Return [x, y] of the center of cell containing provided text 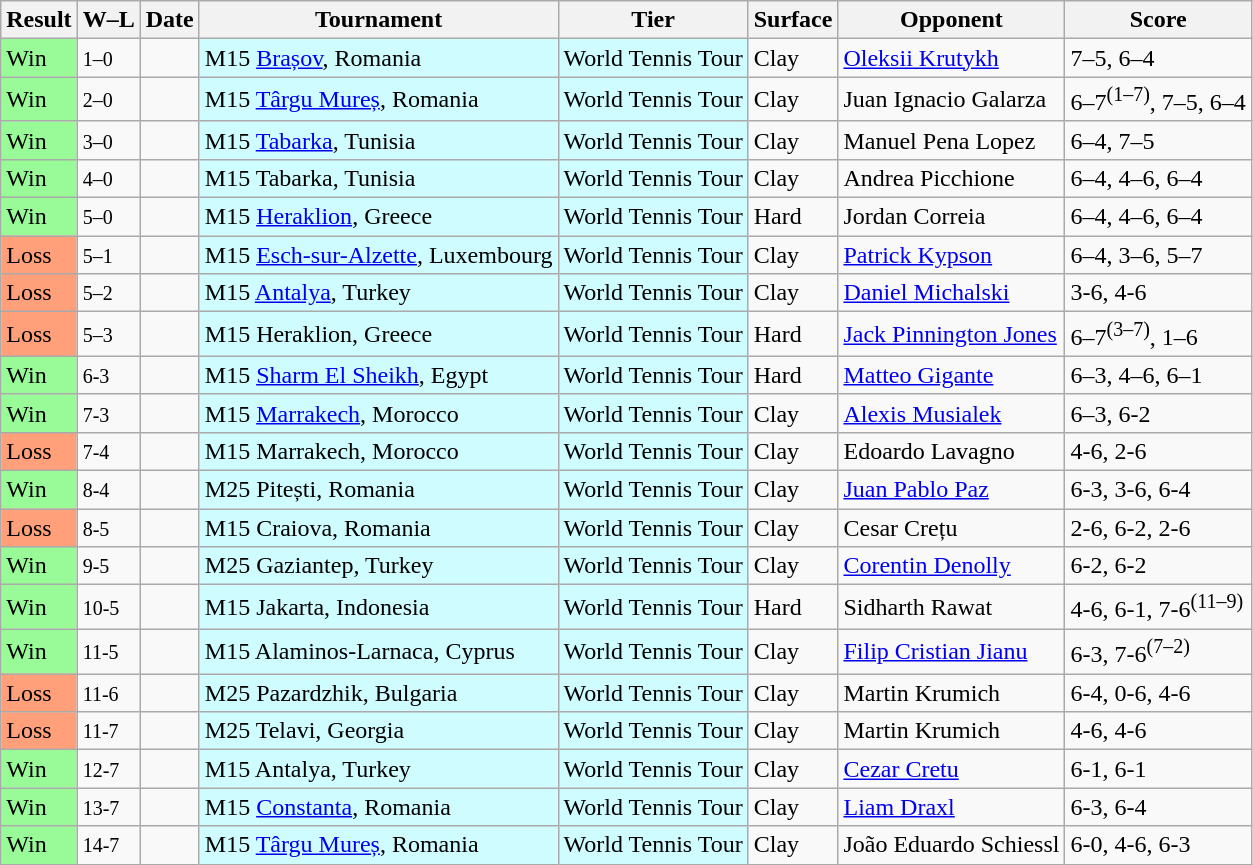
M25 Pitești, Romania [378, 489]
Liam Draxl [952, 807]
Patrick Kypson [952, 255]
Daniel Michalski [952, 293]
M15 Esch-sur-Alzette, Luxembourg [378, 255]
W–L [108, 20]
11-5 [108, 652]
6–7(3–7), 1–6 [1158, 334]
14-7 [108, 845]
7-4 [108, 451]
4-6, 4-6 [1158, 731]
Alexis Musialek [952, 413]
Tournament [378, 20]
5–1 [108, 255]
5–3 [108, 334]
11-6 [108, 693]
M15 Alaminos-Larnaca, Cyprus [378, 652]
3-6, 4-6 [1158, 293]
6–3, 4–6, 6–1 [1158, 375]
Corentin Denolly [952, 566]
Surface [793, 20]
Result [39, 20]
M15 Jakarta, Indonesia [378, 608]
6-2, 6-2 [1158, 566]
M25 Telavi, Georgia [378, 731]
7–5, 6–4 [1158, 58]
6-3 [108, 375]
4–0 [108, 178]
João Eduardo Schiessl [952, 845]
M15 Brașov, Romania [378, 58]
4-6, 2-6 [1158, 451]
8-4 [108, 489]
6-3, 6-4 [1158, 807]
Filip Cristian Jianu [952, 652]
6-3, 3-6, 6-4 [1158, 489]
8-5 [108, 528]
Edoardo Lavagno [952, 451]
M25 Gaziantep, Turkey [378, 566]
Cesar Crețu [952, 528]
4-6, 6-1, 7-6(11–9) [1158, 608]
12-7 [108, 769]
10-5 [108, 608]
Opponent [952, 20]
6–4, 7–5 [1158, 140]
1–0 [108, 58]
6-4, 0-6, 4-6 [1158, 693]
Oleksii Krutykh [952, 58]
Jordan Correia [952, 217]
7-3 [108, 413]
6-0, 4-6, 6-3 [1158, 845]
M15 Craiova, Romania [378, 528]
9-5 [108, 566]
Andrea Picchione [952, 178]
Matteo Gigante [952, 375]
5–2 [108, 293]
3–0 [108, 140]
6–7(1–7), 7–5, 6–4 [1158, 100]
13-7 [108, 807]
6–4, 3–6, 5–7 [1158, 255]
Juan Ignacio Galarza [952, 100]
6–3, 6-2 [1158, 413]
Cezar Cretu [952, 769]
M15 Sharm El Sheikh, Egypt [378, 375]
Score [1158, 20]
2-6, 6-2, 2-6 [1158, 528]
11-7 [108, 731]
6-1, 6-1 [1158, 769]
5–0 [108, 217]
2–0 [108, 100]
Jack Pinnington Jones [952, 334]
Tier [653, 20]
M15 Constanta, Romania [378, 807]
Sidharth Rawat [952, 608]
Date [170, 20]
6-3, 7-6(7–2) [1158, 652]
Manuel Pena Lopez [952, 140]
Juan Pablo Paz [952, 489]
M25 Pazardzhik, Bulgaria [378, 693]
